Detect which cell encompasses the target text, then output its [X, Y] center coordinate. 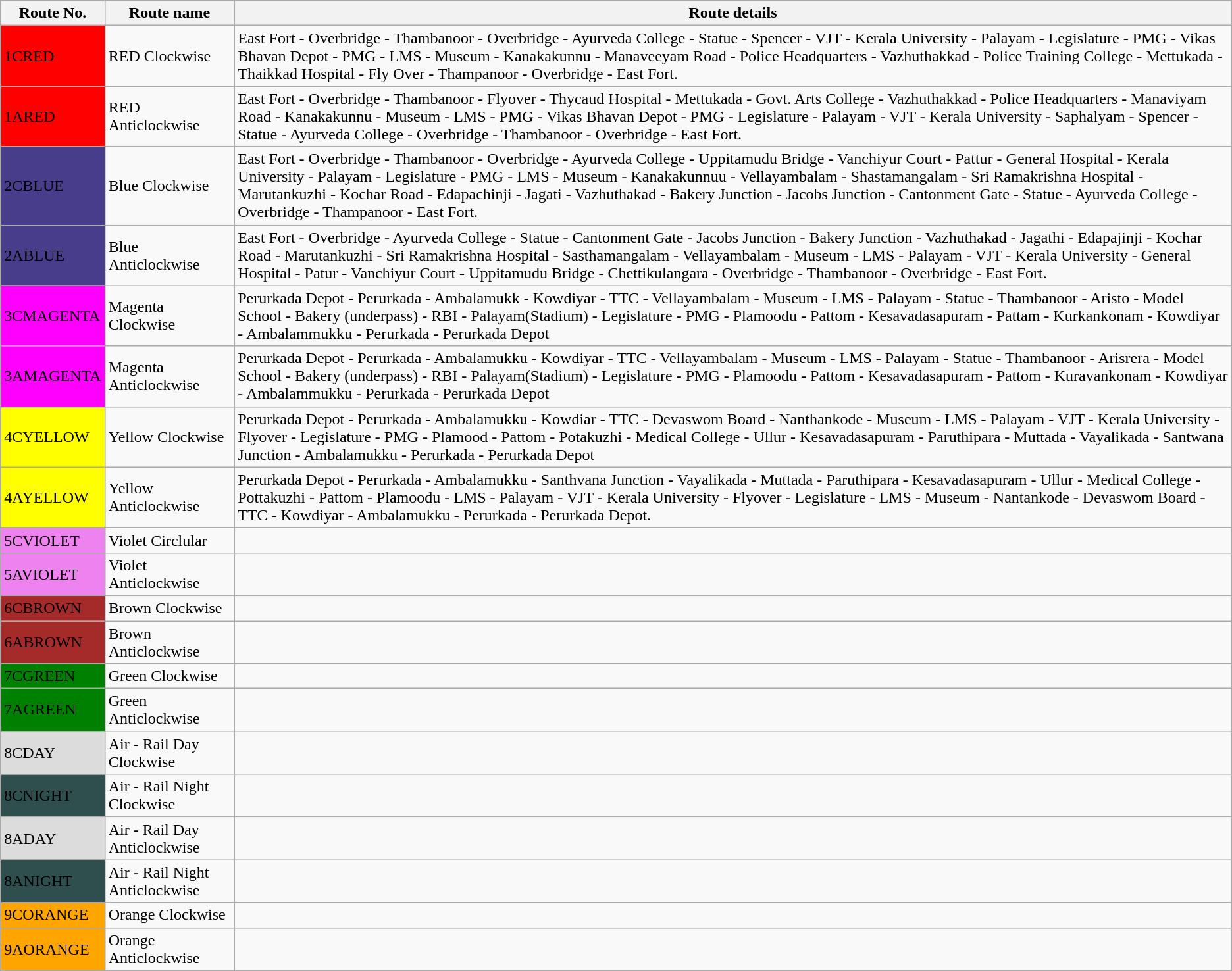
3AMAGENTA [53, 376]
6ABROWN [53, 642]
8ADAY [53, 838]
Orange Clockwise [170, 915]
3CMAGENTA [53, 316]
Route details [733, 13]
Route name [170, 13]
2ABLUE [53, 255]
8CDAY [53, 753]
Orange Anticlockwise [170, 949]
8CNIGHT [53, 796]
Blue Anticlockwise [170, 255]
8ANIGHT [53, 882]
Violet Anticlockwise [170, 574]
Yellow Anticlockwise [170, 497]
Brown Clockwise [170, 608]
Air - Rail Night Clockwise [170, 796]
5CVIOLET [53, 540]
Yellow Clockwise [170, 437]
Air - Rail Day Clockwise [170, 753]
7CGREEN [53, 676]
6CBROWN [53, 608]
Air - Rail Day Anticlockwise [170, 838]
9AORANGE [53, 949]
2CBLUE [53, 186]
Magenta Clockwise [170, 316]
Green Anticlockwise [170, 710]
4CYELLOW [53, 437]
7AGREEN [53, 710]
Blue Clockwise [170, 186]
RED Anticlockwise [170, 116]
1ARED [53, 116]
9CORANGE [53, 915]
4AYELLOW [53, 497]
Route No. [53, 13]
1CRED [53, 56]
Air - Rail Night Anticlockwise [170, 882]
Brown Anticlockwise [170, 642]
Violet Circlular [170, 540]
Green Clockwise [170, 676]
RED Clockwise [170, 56]
5AVIOLET [53, 574]
Magenta Anticlockwise [170, 376]
